Return the (X, Y) coordinate for the center point of the cell that contains the specified text.  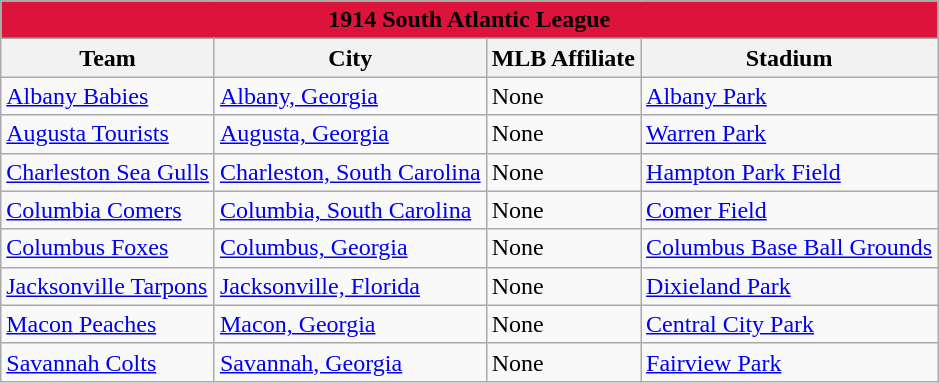
Macon, Georgia (350, 324)
Columbia, South Carolina (350, 210)
Columbia Comers (108, 210)
Jacksonville Tarpons (108, 286)
Augusta, Georgia (350, 134)
Fairview Park (790, 362)
Columbus Foxes (108, 248)
City (350, 58)
Comer Field (790, 210)
Albany Park (790, 96)
Dixieland Park (790, 286)
Jacksonville, Florida (350, 286)
Central City Park (790, 324)
Columbus, Georgia (350, 248)
Warren Park (790, 134)
Stadium (790, 58)
Savannah, Georgia (350, 362)
Charleston Sea Gulls (108, 172)
Macon Peaches (108, 324)
Hampton Park Field (790, 172)
Augusta Tourists (108, 134)
Columbus Base Ball Grounds (790, 248)
Team (108, 58)
Savannah Colts (108, 362)
Albany Babies (108, 96)
Charleston, South Carolina (350, 172)
Albany, Georgia (350, 96)
1914 South Atlantic League (470, 20)
MLB Affiliate (563, 58)
